Pinpoint the cell where the given text exists, returning its [x, y] midpoint coordinate. 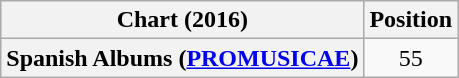
55 [411, 58]
Chart (2016) [182, 20]
Spanish Albums (PROMUSICAE) [182, 58]
Position [411, 20]
